Output the [X, Y] coordinate of the center of the cell containing the given text.  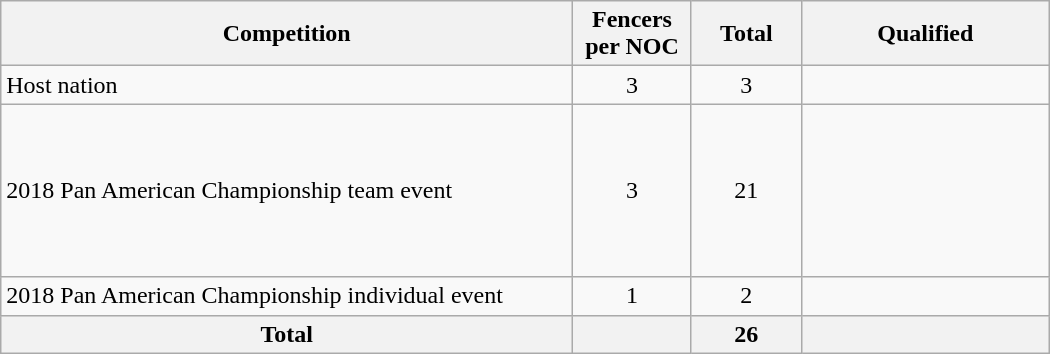
2018 Pan American Championship team event [287, 190]
21 [746, 190]
1 [632, 296]
Host nation [287, 85]
2 [746, 296]
Competition [287, 34]
Fencers per NOC [632, 34]
Qualified [925, 34]
2018 Pan American Championship individual event [287, 296]
26 [746, 334]
